Locate the cell with the specified text and output its [x, y] center coordinate. 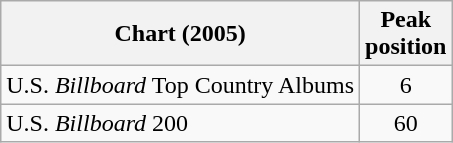
U.S. Billboard 200 [180, 123]
U.S. Billboard Top Country Albums [180, 85]
6 [406, 85]
Chart (2005) [180, 34]
60 [406, 123]
Peakposition [406, 34]
